Detect which cell encompasses the target text, then output its [X, Y] center coordinate. 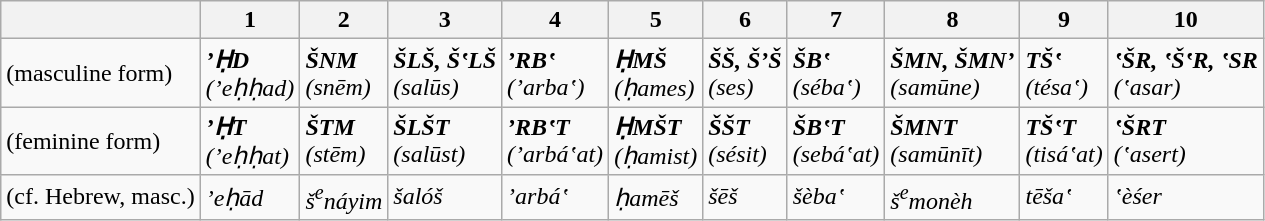
3 [445, 20]
ŠŠ, Š’Š (ses) [745, 73]
šalóš [445, 198]
tēša‛ [1064, 198]
7 [836, 20]
šèba‛ [836, 198]
ŠTM (stēm) [344, 141]
5 [656, 20]
(cf. Hebrew, masc.) [100, 198]
’ḤT (’eḥḥat) [250, 141]
’arbá‛ [556, 198]
2 [344, 20]
’eḥād [250, 198]
ḤMŠ (ḥames) [656, 73]
‛ŠRT (‛asert) [1186, 141]
ḤMŠT (ḥamist) [656, 141]
ŠMNT (samūnīt) [952, 141]
ŠŠT (sésit) [745, 141]
ŠLŠT (salūst) [445, 141]
ŠB‛T (sebá‛at) [836, 141]
10 [1186, 20]
’RB‛T (’arbá‛at) [556, 141]
šēš [745, 198]
(masculine form) [100, 73]
’ḤD (’eḥḥad) [250, 73]
šenáyim [344, 198]
TŠ‛T (tisá‛at) [1064, 141]
TŠ‛ (tésa‛) [1064, 73]
ŠB‛ (séba‛) [836, 73]
6 [745, 20]
ŠLŠ, Š‛LŠ (salūs) [445, 73]
ḥamēš [656, 198]
’RB‛ (’arba‛) [556, 73]
(feminine form) [100, 141]
šemonèh [952, 198]
1 [250, 20]
4 [556, 20]
‛ŠR, ‛Š‛R, ‛SR (‛asar) [1186, 73]
ŠMN, ŠMN’ (samūne) [952, 73]
ŠNM (snēm) [344, 73]
9 [1064, 20]
‛èśer [1186, 198]
8 [952, 20]
